Find where the given text appears and provide that cell's center as [x, y] coordinate. 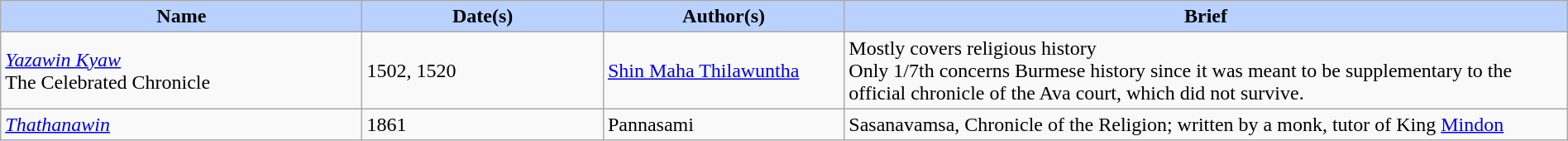
Name [182, 17]
Pannasami [723, 124]
Thathanawin [182, 124]
1502, 1520 [483, 70]
Shin Maha Thilawuntha [723, 70]
Date(s) [483, 17]
Author(s) [723, 17]
Brief [1206, 17]
1861 [483, 124]
Sasanavamsa, Chronicle of the Religion; written by a monk, tutor of King Mindon [1206, 124]
Yazawin Kyaw The Celebrated Chronicle [182, 70]
